Provide the (x, y) coordinate of the cell's center where the given text is located.  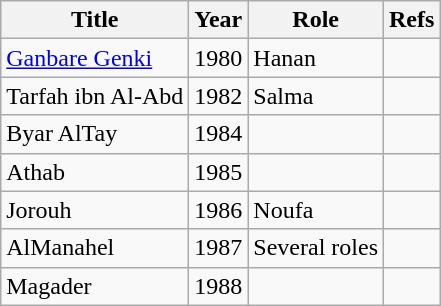
Tarfah ibn Al-Abd (95, 96)
Role (316, 20)
1984 (218, 134)
Jorouh (95, 210)
Magader (95, 286)
1985 (218, 172)
Ganbare Genki (95, 58)
Year (218, 20)
1982 (218, 96)
Several roles (316, 248)
Title (95, 20)
Noufa (316, 210)
1988 (218, 286)
Salma (316, 96)
1987 (218, 248)
Athab (95, 172)
1980 (218, 58)
1986 (218, 210)
Byar AlTay (95, 134)
Refs (412, 20)
AlManahel (95, 248)
Hanan (316, 58)
